Pinpoint the cell where the given text exists, returning its [X, Y] midpoint coordinate. 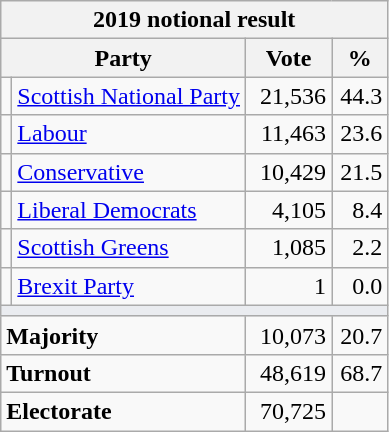
48,619 [289, 373]
8.4 [360, 210]
0.0 [360, 286]
4,105 [289, 210]
44.3 [360, 96]
20.7 [360, 335]
Scottish National Party [129, 96]
Electorate [124, 411]
Majority [124, 335]
Conservative [129, 172]
2019 notional result [194, 20]
70,725 [289, 411]
2.2 [360, 248]
10,429 [289, 172]
Brexit Party [129, 286]
Labour [129, 134]
Turnout [124, 373]
Vote [289, 58]
23.6 [360, 134]
1,085 [289, 248]
21,536 [289, 96]
Liberal Democrats [129, 210]
11,463 [289, 134]
% [360, 58]
Scottish Greens [129, 248]
68.7 [360, 373]
21.5 [360, 172]
Party [124, 58]
1 [289, 286]
10,073 [289, 335]
